Identify which cell holds the provided text, then report its (X, Y) central coordinate. 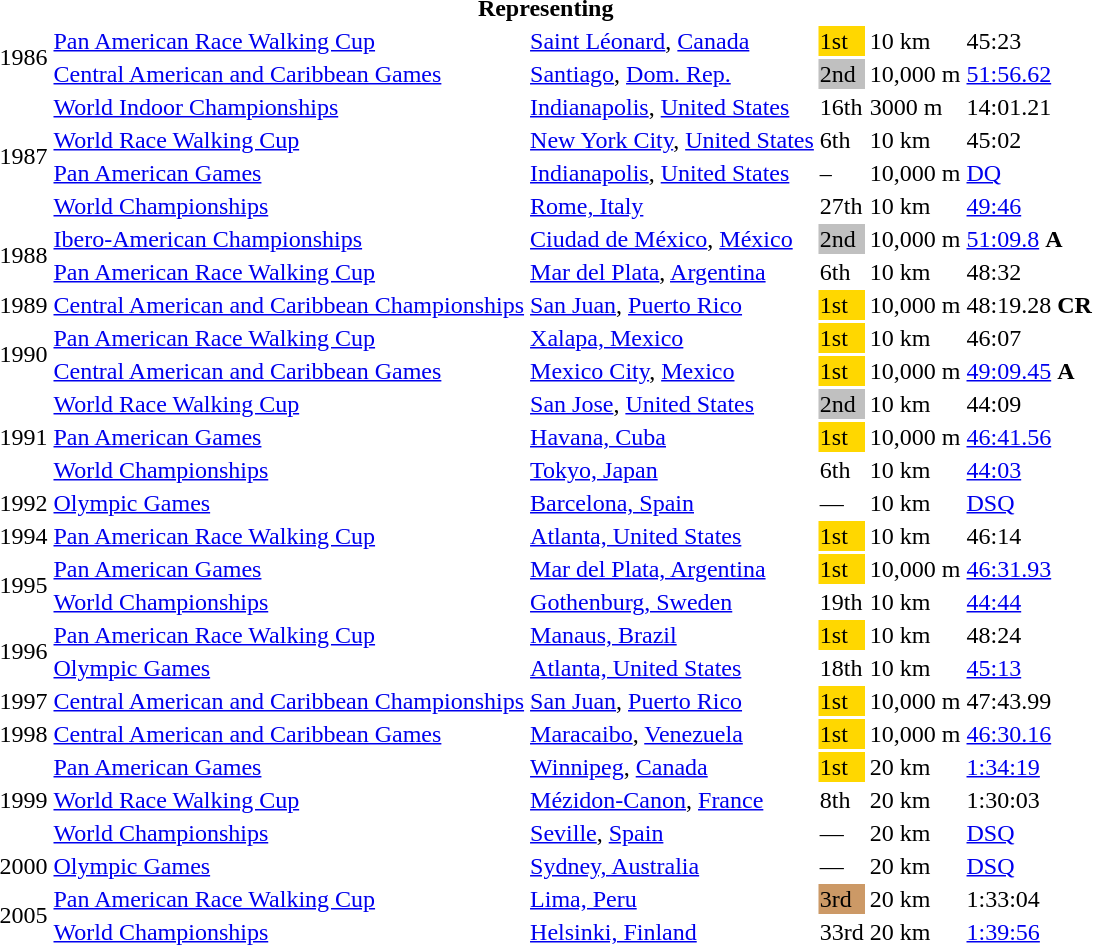
48:24 (1029, 635)
45:23 (1029, 41)
Tokyo, Japan (672, 470)
Sydney, Australia (672, 866)
19th (842, 602)
Gothenburg, Sweden (672, 602)
Seville, Spain (672, 833)
Rome, Italy (672, 206)
Ciudad de México, México (672, 239)
World Indoor Championships (289, 107)
Saint Léonard, Canada (672, 41)
48:19.28 CR (1029, 305)
Winnipeg, Canada (672, 767)
– (842, 173)
48:32 (1029, 272)
44:09 (1029, 404)
49:46 (1029, 206)
Mézidon-Canon, France (672, 800)
Santiago, Dom. Rep. (672, 74)
Ibero-American Championships (289, 239)
44:03 (1029, 470)
Mexico City, Mexico (672, 371)
Manaus, Brazil (672, 635)
51:56.62 (1029, 74)
1:33:04 (1029, 899)
49:09.45 A (1029, 371)
8th (842, 800)
14:01.21 (1029, 107)
45:02 (1029, 140)
44:44 (1029, 602)
46:30.16 (1029, 734)
New York City, United States (672, 140)
Xalapa, Mexico (672, 338)
18th (842, 668)
1:34:19 (1029, 767)
3000 m (915, 107)
DQ (1029, 173)
46:31.93 (1029, 569)
Havana, Cuba (672, 437)
Maracaibo, Venezuela (672, 734)
27th (842, 206)
45:13 (1029, 668)
46:07 (1029, 338)
47:43.99 (1029, 701)
Barcelona, Spain (672, 503)
San Jose, United States (672, 404)
46:41.56 (1029, 437)
51:09.8 A (1029, 239)
16th (842, 107)
Lima, Peru (672, 899)
46:14 (1029, 536)
3rd (842, 899)
1:30:03 (1029, 800)
